Detect which cell encompasses the target text, then output its (X, Y) center coordinate. 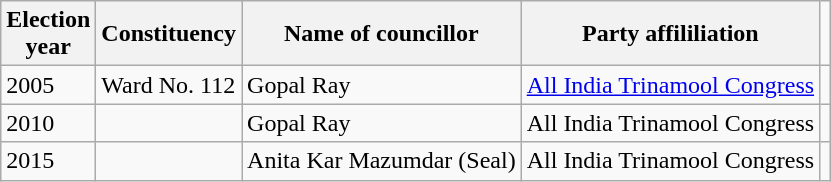
2005 (48, 85)
Name of councillor (382, 34)
Ward No. 112 (169, 85)
Party affililiation (670, 34)
Election year (48, 34)
Anita Kar Mazumdar (Seal) (382, 161)
Constituency (169, 34)
2015 (48, 161)
2010 (48, 123)
